Output the [x, y] coordinate of the center of the cell containing the given text.  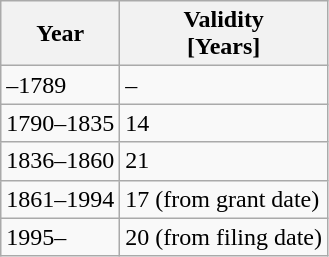
–1789 [60, 85]
1861–1994 [60, 199]
20 (from filing date) [224, 237]
14 [224, 123]
Year [60, 34]
1995– [60, 237]
17 (from grant date) [224, 199]
1790–1835 [60, 123]
1836–1860 [60, 161]
21 [224, 161]
Validity[Years] [224, 34]
– [224, 85]
